Extract the (x, y) coordinate from the center of the cell holding the provided text.  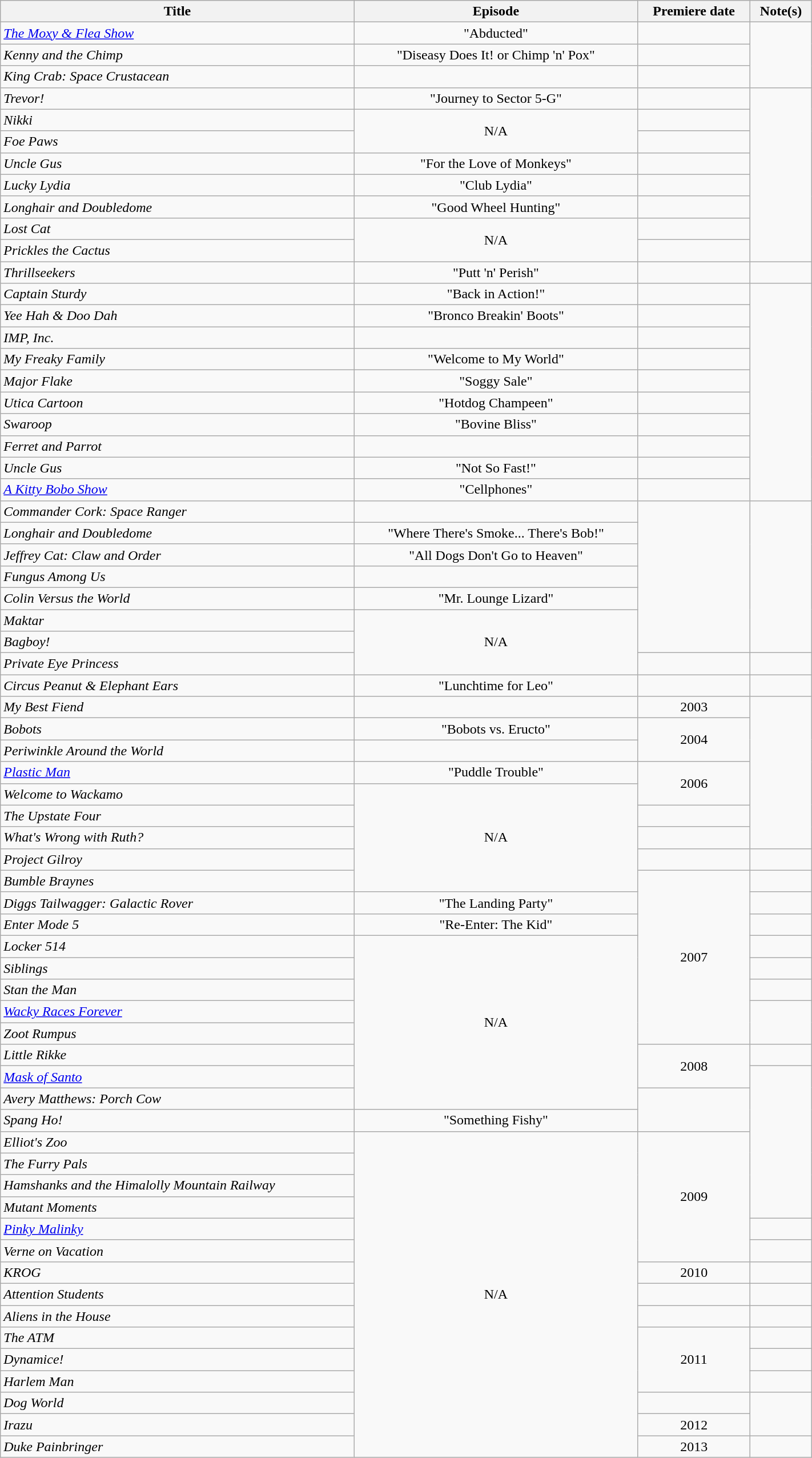
Pinky Malinky (178, 1229)
Little Rikke (178, 1055)
"Diseasy Does It! or Chimp 'n' Pox" (496, 55)
Plastic Man (178, 772)
Irazu (178, 1425)
Siblings (178, 968)
Captain Sturdy (178, 294)
Aliens in the House (178, 1316)
Dynamice! (178, 1360)
Periwinkle Around the World (178, 751)
Utica Cartoon (178, 403)
"The Landing Party" (496, 903)
2006 (694, 783)
"Putt 'n' Perish" (496, 273)
Ferret and Parrot (178, 446)
2009 (694, 1196)
The Furry Pals (178, 1164)
Fungus Among Us (178, 576)
The Upstate Four (178, 816)
Major Flake (178, 381)
"Re-Enter: The Kid" (496, 924)
"Bobots vs. Eructo" (496, 729)
Stan the Man (178, 990)
2004 (694, 740)
2003 (694, 707)
Mutant Moments (178, 1207)
2013 (694, 1447)
"Bronco Breakin' Boots" (496, 316)
"Back in Action!" (496, 294)
"Welcome to My World" (496, 359)
Jeffrey Cat: Claw and Order (178, 555)
Welcome to Wackamo (178, 794)
"Not So Fast!" (496, 468)
Swaroop (178, 424)
Diggs Tailwagger: Galactic Rover (178, 903)
"Mr. Lounge Lizard" (496, 598)
Bobots (178, 729)
Mask of Santo (178, 1077)
Yee Hah & Doo Dah (178, 316)
KROG (178, 1272)
2011 (694, 1360)
Title (178, 11)
2007 (694, 957)
IMP, Inc. (178, 338)
Spang Ho! (178, 1120)
"Bovine Bliss" (496, 424)
Bumble Braynes (178, 881)
Kenny and the Chimp (178, 55)
"For the Love of Monkeys" (496, 163)
"Lunchtime for Leo" (496, 686)
"Good Wheel Hunting" (496, 207)
2010 (694, 1272)
Duke Painbringer (178, 1447)
My Freaky Family (178, 359)
Project Gilroy (178, 859)
Premiere date (694, 11)
My Best Fiend (178, 707)
Harlem Man (178, 1381)
What's Wrong with Ruth? (178, 838)
Private Eye Princess (178, 664)
Note(s) (781, 11)
2008 (694, 1066)
"Abducted" (496, 33)
"Journey to Sector 5-G" (496, 98)
"Club Lydia" (496, 185)
Wacky Races Forever (178, 1012)
A Kitty Bobo Show (178, 490)
Enter Mode 5 (178, 924)
Lost Cat (178, 229)
Colin Versus the World (178, 598)
The Moxy & Flea Show (178, 33)
The ATM (178, 1338)
Elliot's Zoo (178, 1142)
Hamshanks and the Himalolly Mountain Railway (178, 1185)
Lucky Lydia (178, 185)
Foe Paws (178, 142)
Verne on Vacation (178, 1251)
Attention Students (178, 1294)
"Cellphones" (496, 490)
"Hotdog Champeen" (496, 403)
Bagboy! (178, 642)
Zoot Rumpus (178, 1034)
Episode (496, 11)
Locker 514 (178, 946)
Avery Matthews: Porch Cow (178, 1099)
"Something Fishy" (496, 1120)
Thrillseekers (178, 273)
Circus Peanut & Elephant Ears (178, 686)
"All Dogs Don't Go to Heaven" (496, 555)
Prickles the Cactus (178, 250)
"Where There's Smoke... There's Bob!" (496, 533)
Trevor! (178, 98)
Dog World (178, 1403)
Maktar (178, 620)
"Soggy Sale" (496, 381)
King Crab: Space Crustacean (178, 77)
Commander Cork: Space Ranger (178, 511)
Nikki (178, 120)
2012 (694, 1425)
"Puddle Trouble" (496, 772)
